Find where the given text appears and provide that cell's center as (X, Y) coordinate. 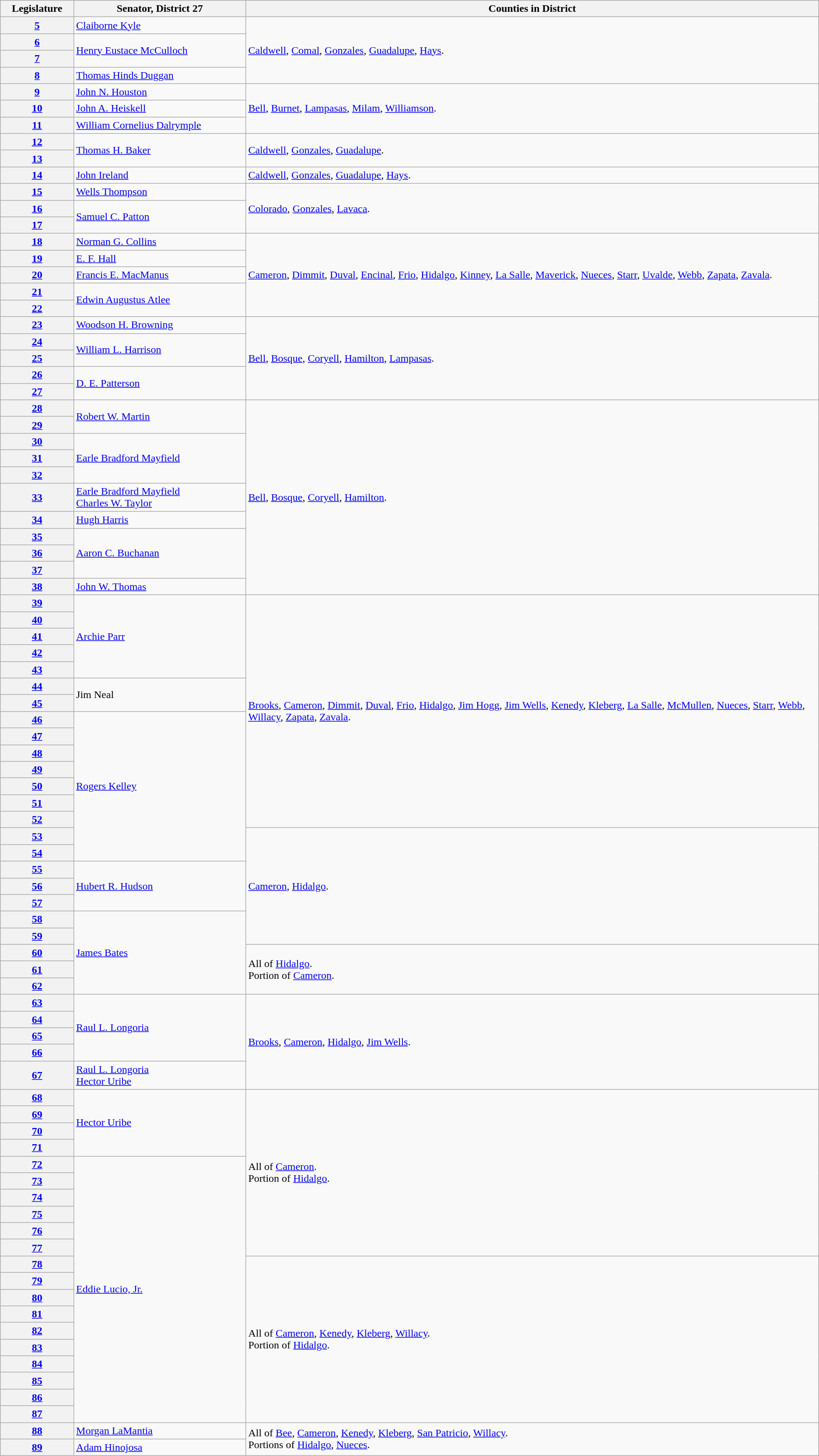
11 (37, 125)
47 (37, 736)
Cameron, Hidalgo. (532, 886)
Bell, Burnet, Lampasas, Milam, Williamson. (532, 108)
89 (37, 1447)
Adam Hinojosa (160, 1447)
Henry Eustace McCulloch (160, 50)
87 (37, 1414)
Norman G. Collins (160, 242)
79 (37, 1281)
Wells Thompson (160, 192)
D. E. Patterson (160, 383)
6 (37, 42)
16 (37, 209)
Earle Bradford Mayfield (160, 458)
81 (37, 1314)
William L. Harrison (160, 350)
76 (37, 1231)
73 (37, 1181)
Caldwell, Gonzales, Guadalupe. (532, 150)
71 (37, 1148)
Samuel C. Patton (160, 217)
All of Cameron, Kenedy, Kleberg, Willacy.Portion of Hidalgo. (532, 1339)
83 (37, 1348)
63 (37, 1002)
Caldwell, Comal, Gonzales, Guadalupe, Hays. (532, 50)
32 (37, 475)
Hector Uribe (160, 1123)
10 (37, 108)
36 (37, 553)
Rogers Kelley (160, 786)
26 (37, 375)
25 (37, 358)
40 (37, 620)
62 (37, 986)
22 (37, 308)
27 (37, 391)
Francis E. MacManus (160, 275)
78 (37, 1264)
Legislature (37, 9)
48 (37, 753)
64 (37, 1020)
20 (37, 275)
7 (37, 59)
E. F. Hall (160, 258)
Hugh Harris (160, 520)
53 (37, 836)
74 (37, 1198)
5 (37, 25)
9 (37, 92)
85 (37, 1381)
15 (37, 192)
Claiborne Kyle (160, 25)
31 (37, 458)
54 (37, 853)
37 (37, 570)
Earle Bradford MayfieldCharles W. Taylor (160, 498)
68 (37, 1098)
Bell, Bosque, Coryell, Hamilton, Lampasas. (532, 358)
66 (37, 1053)
John Ireland (160, 175)
Bell, Bosque, Coryell, Hamilton. (532, 497)
John N. Houston (160, 92)
8 (37, 75)
34 (37, 520)
41 (37, 636)
35 (37, 537)
14 (37, 175)
86 (37, 1397)
Thomas Hinds Duggan (160, 75)
24 (37, 342)
65 (37, 1036)
William Cornelius Dalrymple (160, 125)
13 (37, 158)
Hubert R. Hudson (160, 886)
42 (37, 653)
56 (37, 886)
Jim Neal (160, 695)
Cameron, Dimmit, Duval, Encinal, Frio, Hidalgo, Kinney, La Salle, Maverick, Nueces, Starr, Uvalde, Webb, Zapata, Zavala. (532, 275)
29 (37, 425)
58 (37, 919)
Eddie Lucio, Jr. (160, 1289)
60 (37, 953)
Caldwell, Gonzales, Guadalupe, Hays. (532, 175)
55 (37, 869)
88 (37, 1431)
John A. Heiskell (160, 108)
52 (37, 820)
33 (37, 498)
Brooks, Cameron, Hidalgo, Jim Wells. (532, 1042)
43 (37, 670)
46 (37, 719)
All of Cameron.Portion of Hidalgo. (532, 1173)
21 (37, 292)
Thomas H. Baker (160, 150)
James Bates (160, 953)
44 (37, 686)
70 (37, 1131)
All of Hidalgo.Portion of Cameron. (532, 969)
19 (37, 258)
12 (37, 142)
18 (37, 242)
57 (37, 903)
Raul L. LongoriaHector Uribe (160, 1075)
John W. Thomas (160, 587)
Woodson H. Browning (160, 325)
84 (37, 1364)
67 (37, 1075)
Morgan LaMantia (160, 1431)
51 (37, 803)
75 (37, 1214)
Senator, District 27 (160, 9)
Raul L. Longoria (160, 1027)
72 (37, 1164)
39 (37, 603)
All of Bee, Cameron, Kenedy, Kleberg, San Patricio, Willacy.Portions of Hidalgo, Nueces. (532, 1439)
Edwin Augustus Atlee (160, 300)
Colorado, Gonzales, Lavaca. (532, 208)
80 (37, 1298)
82 (37, 1331)
69 (37, 1114)
38 (37, 587)
59 (37, 936)
61 (37, 969)
28 (37, 408)
Robert W. Martin (160, 416)
17 (37, 225)
Counties in District (532, 9)
50 (37, 786)
Archie Parr (160, 636)
23 (37, 325)
30 (37, 441)
45 (37, 703)
77 (37, 1247)
Aaron C. Buchanan (160, 553)
49 (37, 770)
